Provide the (x, y) coordinate of the cell's center where the given text is located.  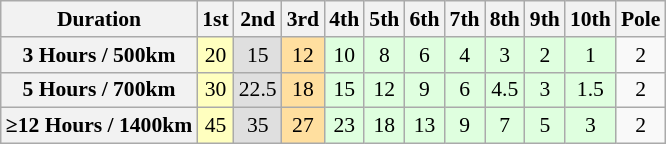
45 (216, 126)
8th (505, 19)
27 (304, 126)
8 (384, 55)
10th (590, 19)
9th (545, 19)
13 (424, 126)
5 (545, 126)
22.5 (258, 90)
3rd (304, 19)
Duration (99, 19)
3 Hours / 500km (99, 55)
30 (216, 90)
4 (465, 55)
≥12 Hours / 1400km (99, 126)
4th (344, 19)
7th (465, 19)
Pole (641, 19)
23 (344, 126)
10 (344, 55)
6th (424, 19)
1st (216, 19)
20 (216, 55)
1 (590, 55)
2nd (258, 19)
5 Hours / 700km (99, 90)
1.5 (590, 90)
5th (384, 19)
35 (258, 126)
4.5 (505, 90)
7 (505, 126)
